Scan for the cell matching the given text and deliver its (X, Y) coordinate at center. 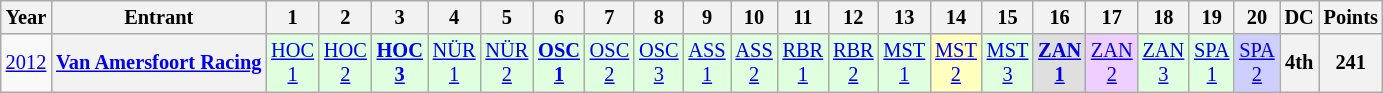
HOC2 (346, 63)
SPA1 (1212, 63)
14 (956, 17)
241 (1351, 63)
20 (1256, 17)
HOC1 (292, 63)
4th (1300, 63)
6 (559, 17)
11 (803, 17)
17 (1112, 17)
SPA2 (1256, 63)
Van Amersfoort Racing (158, 63)
NÜR2 (506, 63)
ZAN1 (1060, 63)
7 (610, 17)
5 (506, 17)
15 (1008, 17)
NÜR1 (454, 63)
OSC2 (610, 63)
Year (26, 17)
MST2 (956, 63)
ZAN2 (1112, 63)
16 (1060, 17)
MST1 (905, 63)
MST3 (1008, 63)
13 (905, 17)
3 (400, 17)
4 (454, 17)
1 (292, 17)
HOC3 (400, 63)
19 (1212, 17)
OSC3 (658, 63)
ASS1 (706, 63)
RBR1 (803, 63)
2012 (26, 63)
10 (754, 17)
Points (1351, 17)
18 (1164, 17)
8 (658, 17)
OSC1 (559, 63)
DC (1300, 17)
ZAN3 (1164, 63)
2 (346, 17)
Entrant (158, 17)
9 (706, 17)
ASS2 (754, 63)
RBR2 (853, 63)
12 (853, 17)
